Find where the given text appears and provide that cell's center as (X, Y) coordinate. 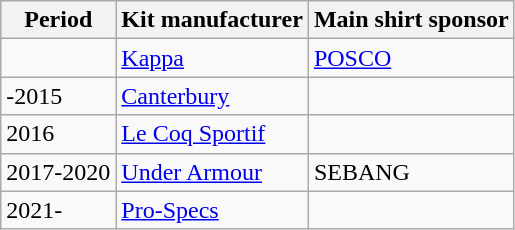
Period (58, 20)
2021- (58, 210)
Canterbury (212, 96)
SEBANG (411, 172)
2017-2020 (58, 172)
Main shirt sponsor (411, 20)
POSCO (411, 58)
Kit manufacturer (212, 20)
Pro-Specs (212, 210)
-2015 (58, 96)
2016 (58, 134)
Kappa (212, 58)
Under Armour (212, 172)
Le Coq Sportif (212, 134)
